Scan for the cell matching the given text and deliver its [X, Y] coordinate at center. 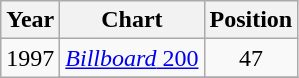
Year [30, 20]
47 [251, 58]
1997 [30, 58]
Billboard 200 [132, 58]
Position [251, 20]
Chart [132, 20]
